Return the [x, y] coordinate for the center point of the cell that contains the specified text.  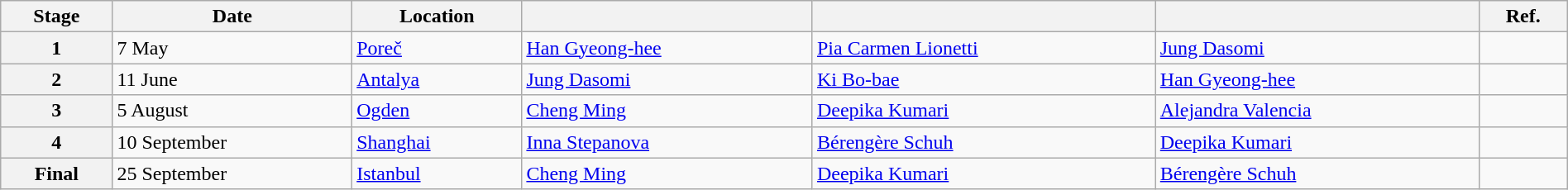
Pia Carmen Lionetti [984, 48]
Stage [56, 17]
Shanghai [437, 142]
5 August [232, 111]
25 September [232, 173]
11 June [232, 79]
Antalya [437, 79]
7 May [232, 48]
4 [56, 142]
1 [56, 48]
Poreč [437, 48]
Ref. [1523, 17]
3 [56, 111]
Alejandra Valencia [1317, 111]
10 September [232, 142]
Ki Bo-bae [984, 79]
Final [56, 173]
Location [437, 17]
Ogden [437, 111]
Istanbul [437, 173]
Inna Stepanova [667, 142]
Date [232, 17]
2 [56, 79]
